Return the (X, Y) coordinate for the center point of the cell that contains the specified text.  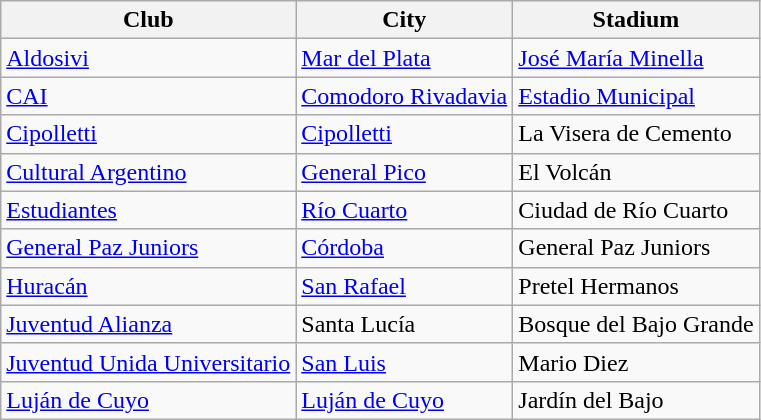
Bosque del Bajo Grande (636, 324)
Aldosivi (148, 58)
Stadium (636, 20)
Río Cuarto (404, 210)
Ciudad de Río Cuarto (636, 210)
El Volcán (636, 172)
Pretel Hermanos (636, 286)
City (404, 20)
CAI (148, 96)
Comodoro Rivadavia (404, 96)
Santa Lucía (404, 324)
General Pico (404, 172)
Estadio Municipal (636, 96)
José María Minella (636, 58)
Juventud Unida Universitario (148, 362)
Estudiantes (148, 210)
Córdoba (404, 248)
Cultural Argentino (148, 172)
San Luis (404, 362)
Club (148, 20)
San Rafael (404, 286)
Juventud Alianza (148, 324)
Mar del Plata (404, 58)
Jardín del Bajo (636, 400)
La Visera de Cemento (636, 134)
Mario Diez (636, 362)
Huracán (148, 286)
